Locate the cell with the specified text and output its (X, Y) center coordinate. 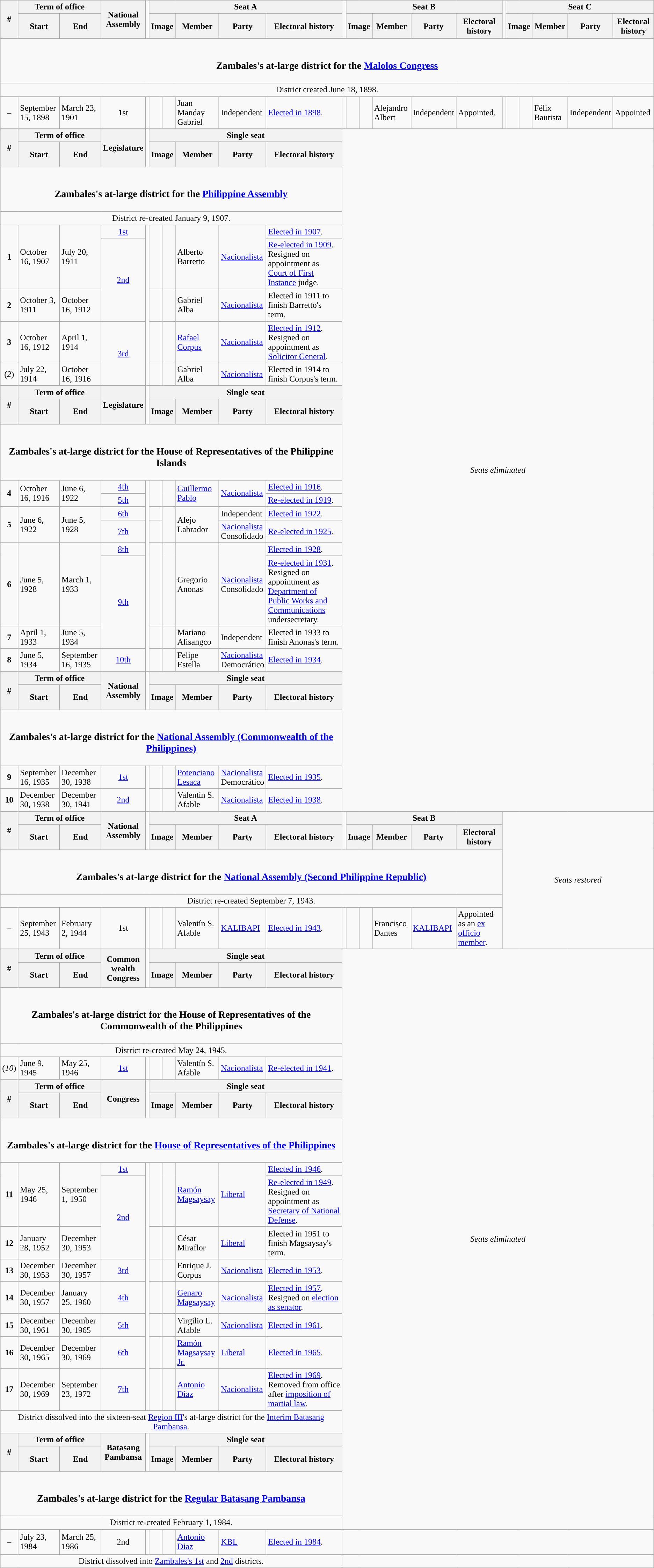
Rafael Corpus (197, 342)
Elected in 1943. (304, 928)
October 3, 1911 (39, 305)
Elected in 1961. (304, 1325)
September 25, 1943 (39, 928)
Re-elected in 1919. (304, 500)
(2) (9, 375)
Elected in 1907. (304, 232)
8th (123, 549)
December 30, 1941 (80, 800)
Seats restored (578, 880)
Seat C (580, 7)
Elected in 1933 to finish Anonas's term. (304, 637)
District created June 18, 1898. (327, 90)
7 (9, 637)
Re-elected in 1949.Resigned on appointment as Secretary of National Defense. (304, 1201)
Virgilio L. Afable (197, 1325)
6 (9, 584)
Felipe Estella (197, 660)
Elected in 1914 to finish Corpus's term. (304, 375)
Elected in 1957.Resigned on election as senator. (304, 1298)
Juan Manday Gabriel (197, 112)
Congress (123, 1099)
17 (9, 1390)
Gregorio Anonas (197, 584)
Francisco Dantes (391, 928)
District re-created May 24, 1945. (171, 1050)
Elected in 1969.Removed from office after imposition of martial law. (304, 1390)
10 (9, 800)
1 (9, 257)
Alejandro Albert (391, 112)
10th (123, 660)
Elected in 1912.Resigned on appointment as Solicitor General. (304, 342)
February 2, 1944 (80, 928)
Elected in 1934. (304, 660)
District re-created September 7, 1943. (252, 901)
Re-elected in 1909.Resigned on appointment as Court of First Instance judge. (304, 264)
Ramón Magsaysay (197, 1195)
Elected in 1965. (304, 1352)
Elected in 1946. (304, 1169)
Appointed (633, 112)
Re-elected in 1925. (304, 531)
Elected in 1938. (304, 800)
March 1, 1933 (80, 584)
Genaro Magsaysay (197, 1298)
(10) (9, 1068)
11 (9, 1195)
16 (9, 1352)
September 23, 1972 (80, 1390)
Zambales's at-large district for the Philippine Assembly (171, 189)
Elected in 1898. (304, 112)
July 23, 1984 (39, 1542)
December 30, 1961 (39, 1325)
2 (9, 305)
3 (9, 342)
Zambales's at-large district for the Regular Batasang Pambansa (171, 1494)
Elected in 1951 to finish Magsaysay's term. (304, 1243)
September 15, 1898 (39, 112)
Potenciano Lesaca (197, 777)
Appointed as an ex officio member. (479, 928)
Zambales's at-large district for the National Assembly (Second Philippine Republic) (252, 872)
15 (9, 1325)
César Miraflor (197, 1243)
March 25, 1986 (80, 1542)
Elected in 1922. (304, 513)
Ramón Magsaysay Jr. (197, 1352)
June 9, 1945 (39, 1068)
July 20, 1911 (80, 257)
September 1, 1950 (80, 1195)
Antonio Díaz (197, 1390)
Zambales's at-large district for the Malolos Congress (327, 61)
Antonio Diaz (197, 1542)
5 (9, 525)
Alejo Labrador (197, 525)
Mariano Alisangco (197, 637)
District dissolved into Zambales's 1st and 2nd districts. (171, 1561)
January 25, 1960 (80, 1298)
October 16, 1907 (39, 257)
Félix Bautista (550, 112)
District re-created January 9, 1907. (171, 218)
12 (9, 1243)
April 1, 1914 (80, 342)
District dissolved into the sixteen-seat Region III's at-large district for the Interim Batasang Pambansa. (171, 1422)
Alberto Barretto (197, 257)
9 (9, 777)
Elected in 1953. (304, 1270)
Zambales's at-large district for the House of Representatives of the Commonwealth of the Philippines (171, 1015)
Re-elected in 1931.Resigned on appointment as Department of Public Works and Communications undersecretary. (304, 591)
Guillermo Pablo (197, 493)
January 28, 1952 (39, 1243)
Re-elected in 1941. (304, 1068)
4 (9, 493)
14 (9, 1298)
9th (123, 602)
Appointed. (479, 112)
Zambales's at-large district for the House of Representatives of the Philippine Islands (171, 452)
13 (9, 1270)
Elected in 1935. (304, 777)
Zambales's at-large district for the National Assembly (Commonwealth of the Philippines) (171, 738)
Elected in 1916. (304, 487)
Zambales's at-large district for the House of Representatives of the Philippines (171, 1140)
BatasangPambansa (123, 1452)
KBL (242, 1542)
March 23, 1901 (80, 112)
July 22, 1914 (39, 375)
District re-created February 1, 1984. (171, 1523)
Enrique J. Corpus (197, 1270)
8 (9, 660)
April 1, 1933 (39, 637)
CommonwealthCongress (123, 968)
Elected in 1911 to finish Barretto's term. (304, 305)
Elected in 1984. (304, 1542)
Elected in 1928. (304, 549)
